Scan for the cell matching the given text and deliver its (x, y) coordinate at center. 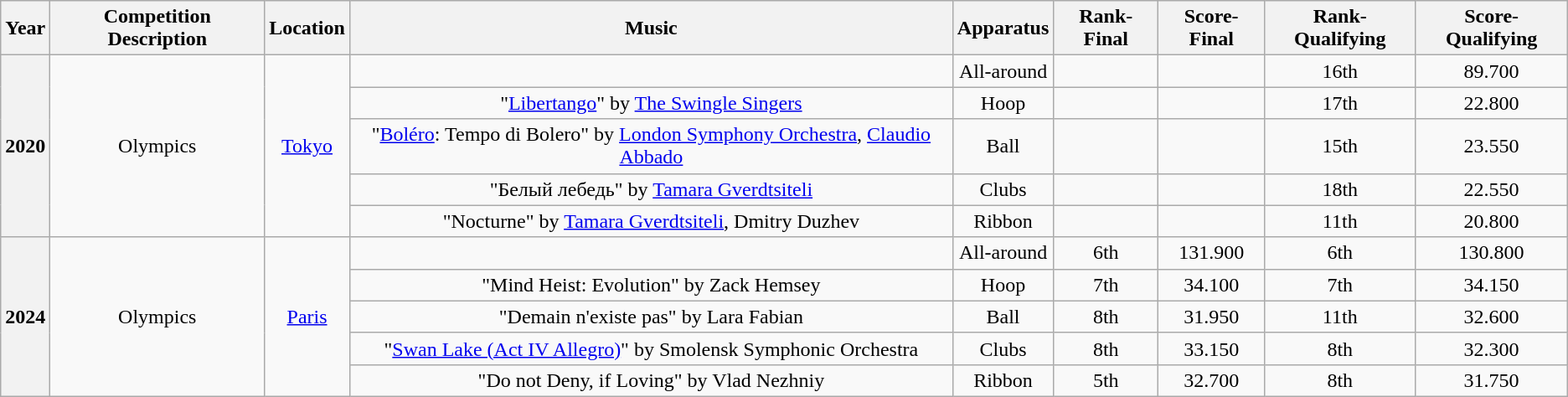
22.550 (1491, 189)
34.150 (1491, 285)
"Mind Heist: Evolution" by Zack Hemsey (651, 285)
2020 (25, 146)
130.800 (1491, 253)
Paris (307, 317)
131.900 (1211, 253)
5th (1106, 380)
"Swan Lake (Act IV Allegro)" by Smolensk Symphonic Orchestra (651, 348)
Tokyo (307, 146)
89.700 (1491, 71)
31.950 (1211, 317)
22.800 (1491, 103)
17th (1340, 103)
"Nocturne" by Tamara Gverdtsiteli, Dmitry Duzhev (651, 221)
Apparatus (1003, 28)
Music (651, 28)
"Белый лебедь" by Tamara Gverdtsiteli (651, 189)
18th (1340, 189)
"Libertango" by The Swingle Singers (651, 103)
32.300 (1491, 348)
"Boléro: Tempo di Bolero" by London Symphony Orchestra, Claudio Abbado (651, 146)
Location (307, 28)
32.700 (1211, 380)
15th (1340, 146)
33.150 (1211, 348)
Competition Description (157, 28)
Score-Final (1211, 28)
31.750 (1491, 380)
Year (25, 28)
23.550 (1491, 146)
"Demain n'existe pas" by Lara Fabian (651, 317)
34.100 (1211, 285)
"Do not Deny, if Loving" by Vlad Nezhniy (651, 380)
16th (1340, 71)
Rank-Qualifying (1340, 28)
32.600 (1491, 317)
Rank-Final (1106, 28)
Score-Qualifying (1491, 28)
2024 (25, 317)
20.800 (1491, 221)
